Search for the cell housing the specified text and yield its (x, y) center coordinate. 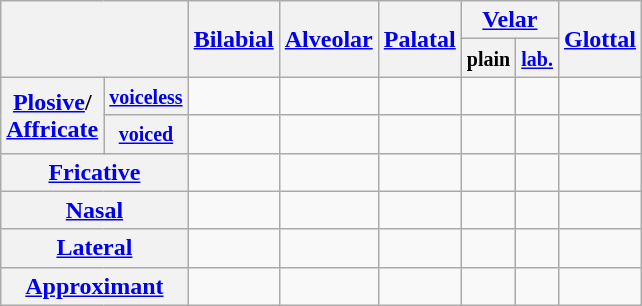
voiceless (146, 96)
lab. (538, 58)
Fricative (94, 172)
voiced (146, 134)
Glottal (600, 39)
plain (488, 58)
Plosive/Affricate (52, 115)
Alveolar (328, 39)
Lateral (94, 248)
Palatal (420, 39)
Velar (510, 20)
Approximant (94, 286)
Bilabial (234, 39)
Nasal (94, 210)
